Determine the (X, Y) coordinate at the center of the cell enclosing the given text.  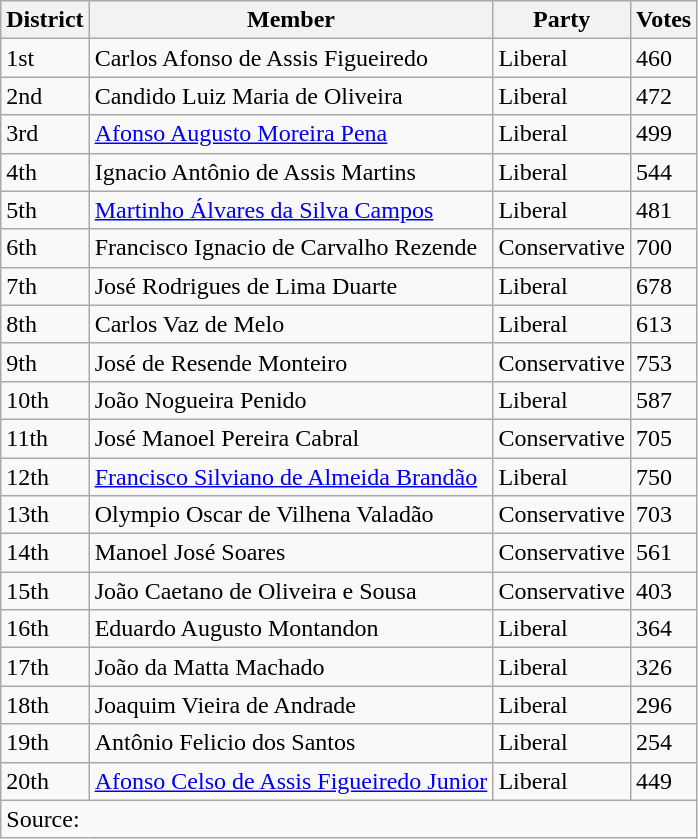
700 (664, 248)
14th (45, 553)
750 (664, 477)
José de Resende Monteiro (291, 362)
Antônio Felicio dos Santos (291, 743)
Afonso Celso de Assis Figueiredo Junior (291, 781)
9th (45, 362)
16th (45, 629)
326 (664, 667)
12th (45, 477)
4th (45, 172)
Olympio Oscar de Vilhena Valadão (291, 515)
613 (664, 324)
Afonso Augusto Moreira Pena (291, 134)
18th (45, 705)
472 (664, 96)
20th (45, 781)
449 (664, 781)
561 (664, 553)
Joaquim Vieira de Andrade (291, 705)
Votes (664, 20)
254 (664, 743)
José Manoel Pereira Cabral (291, 438)
João Caetano de Oliveira e Sousa (291, 591)
João Nogueira Penido (291, 400)
Ignacio Antônio de Assis Martins (291, 172)
João da Matta Machado (291, 667)
296 (664, 705)
587 (664, 400)
705 (664, 438)
José Rodrigues de Lima Duarte (291, 286)
Candido Luiz Maria de Oliveira (291, 96)
Carlos Vaz de Melo (291, 324)
Carlos Afonso de Assis Figueiredo (291, 58)
Party (562, 20)
6th (45, 248)
Eduardo Augusto Montandon (291, 629)
17th (45, 667)
753 (664, 362)
1st (45, 58)
2nd (45, 96)
Martinho Álvares da Silva Campos (291, 210)
Francisco Silviano de Almeida Brandão (291, 477)
Source: (349, 819)
703 (664, 515)
499 (664, 134)
481 (664, 210)
Member (291, 20)
5th (45, 210)
544 (664, 172)
678 (664, 286)
Francisco Ignacio de Carvalho Rezende (291, 248)
15th (45, 591)
8th (45, 324)
3rd (45, 134)
19th (45, 743)
10th (45, 400)
460 (664, 58)
364 (664, 629)
7th (45, 286)
13th (45, 515)
District (45, 20)
403 (664, 591)
11th (45, 438)
Manoel José Soares (291, 553)
